Search for the cell housing the specified text and yield its [x, y] center coordinate. 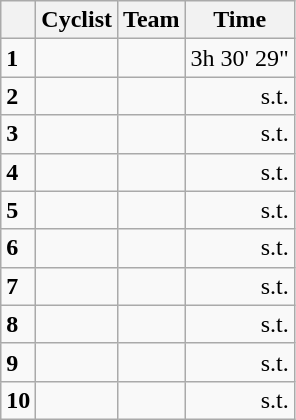
Time [240, 20]
3 [18, 134]
1 [18, 58]
5 [18, 210]
9 [18, 362]
8 [18, 324]
Cyclist [77, 20]
4 [18, 172]
7 [18, 286]
2 [18, 96]
10 [18, 400]
Team [152, 20]
3h 30' 29" [240, 58]
6 [18, 248]
